Pinpoint the cell where the given text exists, returning its [X, Y] midpoint coordinate. 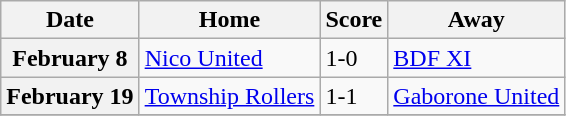
Home [230, 20]
Nico United [230, 58]
1-0 [354, 58]
February 19 [70, 96]
BDF XI [476, 58]
Score [354, 20]
1-1 [354, 96]
Gaborone United [476, 96]
February 8 [70, 58]
Township Rollers [230, 96]
Date [70, 20]
Away [476, 20]
